Output the [x, y] coordinate of the center of the cell containing the given text.  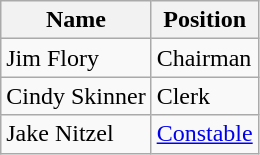
Jake Nitzel [76, 134]
Jim Flory [76, 58]
Name [76, 20]
Chairman [204, 58]
Constable [204, 134]
Clerk [204, 96]
Cindy Skinner [76, 96]
Position [204, 20]
